Search for the cell housing the specified text and yield its (x, y) center coordinate. 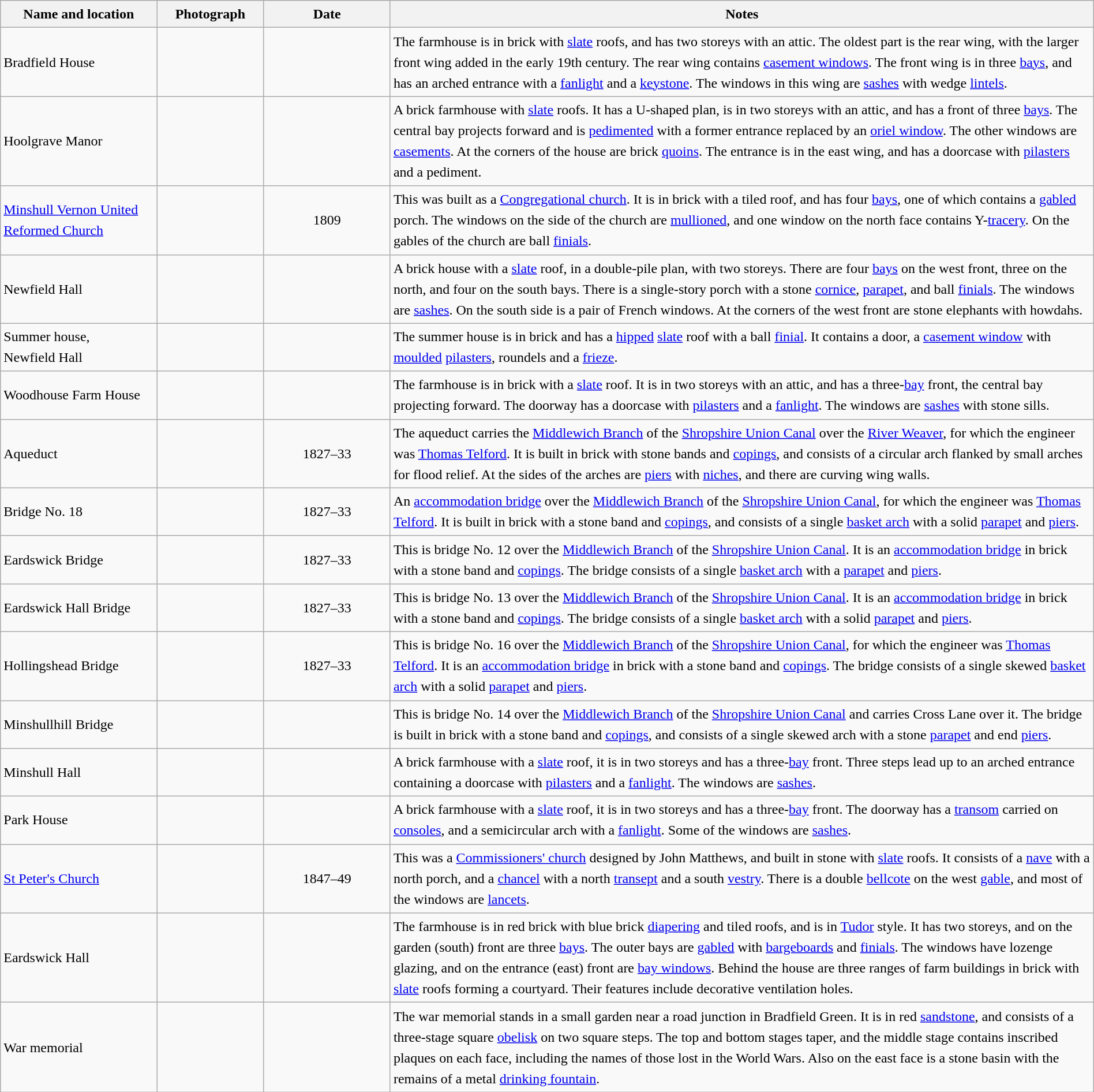
Aqueduct (78, 454)
1847–49 (327, 878)
Bridge No. 18 (78, 511)
Name and location (78, 14)
Eardswick Hall (78, 958)
Park House (78, 821)
War memorial (78, 1047)
Notes (742, 14)
Woodhouse Farm House (78, 395)
1809 (327, 220)
Hollingshead Bridge (78, 666)
Minshull Vernon United Reformed Church (78, 220)
Photograph (210, 14)
Minshull Hall (78, 772)
Eardswick Bridge (78, 560)
Bradfield House (78, 62)
Summer house,Newfield Hall (78, 347)
St Peter's Church (78, 878)
Hoolgrave Manor (78, 141)
Newfield Hall (78, 289)
Eardswick Hall Bridge (78, 607)
Date (327, 14)
Minshullhill Bridge (78, 725)
